Output the (X, Y) coordinate of the center of the cell containing the given text.  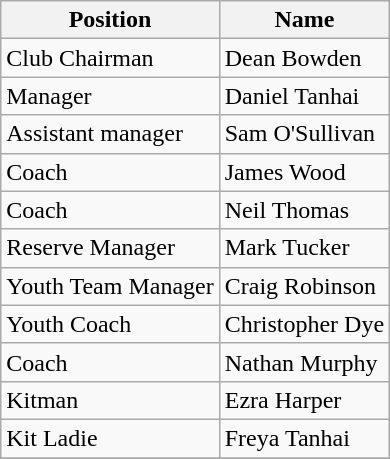
Club Chairman (110, 58)
James Wood (304, 172)
Mark Tucker (304, 248)
Freya Tanhai (304, 438)
Name (304, 20)
Neil Thomas (304, 210)
Daniel Tanhai (304, 96)
Sam O'Sullivan (304, 134)
Kit Ladie (110, 438)
Manager (110, 96)
Dean Bowden (304, 58)
Youth Team Manager (110, 286)
Craig Robinson (304, 286)
Ezra Harper (304, 400)
Position (110, 20)
Kitman (110, 400)
Reserve Manager (110, 248)
Assistant manager (110, 134)
Nathan Murphy (304, 362)
Youth Coach (110, 324)
Christopher Dye (304, 324)
